Identify which cell holds the provided text, then report its (x, y) central coordinate. 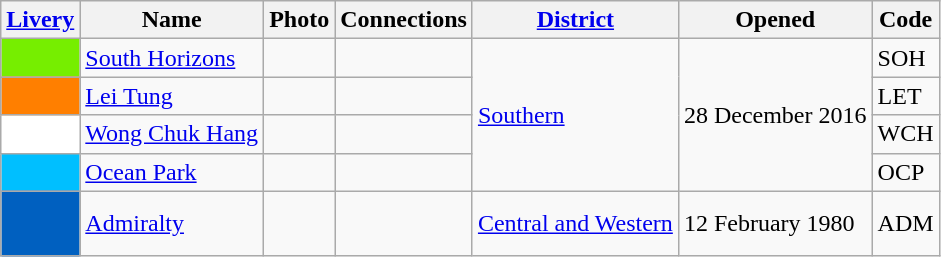
Central and Western (575, 224)
Photo (300, 20)
SOH (906, 58)
ADM (906, 224)
South Horizons (172, 58)
Connections (404, 20)
Lei Tung (172, 96)
28 December 2016 (775, 115)
OCP (906, 172)
Ocean Park (172, 172)
WCH (906, 134)
12 February 1980 (775, 224)
LET (906, 96)
Southern (575, 115)
Code (906, 20)
Opened (775, 20)
District (575, 20)
Name (172, 20)
Wong Chuk Hang (172, 134)
Livery (40, 20)
Admiralty (172, 224)
